Identify which cell holds the provided text, then report its (X, Y) central coordinate. 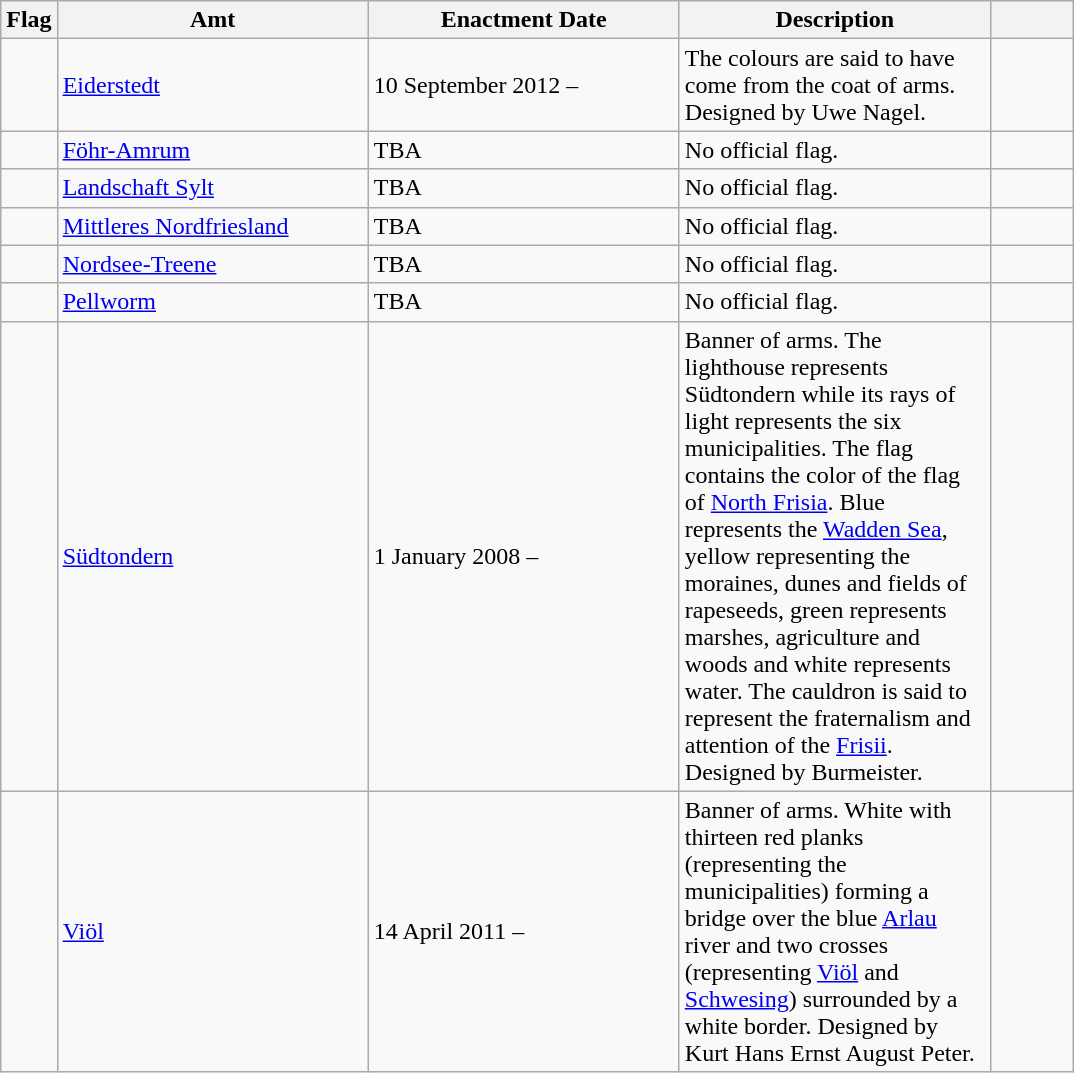
Description (834, 20)
Föhr-Amrum (212, 150)
Mittleres Nordfriesland (212, 226)
Südtondern (212, 556)
14 April 2011 – (524, 932)
Nordsee-Treene (212, 264)
The colours are said to have come from the coat of arms. Designed by Uwe Nagel. (834, 85)
Viöl (212, 932)
Pellworm (212, 302)
Amt (212, 20)
Landschaft Sylt (212, 188)
Enactment Date (524, 20)
Flag (29, 20)
10 September 2012 – (524, 85)
1 January 2008 – (524, 556)
Eiderstedt (212, 85)
